Detect which cell encompasses the target text, then output its (x, y) center coordinate. 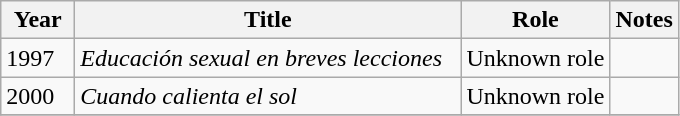
Notes (644, 20)
Role (536, 20)
Year (38, 20)
1997 (38, 58)
Title (268, 20)
Educación sexual en breves lecciones (268, 58)
2000 (38, 96)
Cuando calienta el sol (268, 96)
